Pinpoint the cell where the given text exists, returning its (x, y) midpoint coordinate. 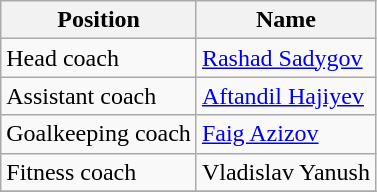
Aftandil Hajiyev (286, 96)
Vladislav Yanush (286, 172)
Assistant coach (99, 96)
Position (99, 20)
Head coach (99, 58)
Name (286, 20)
Goalkeeping coach (99, 134)
Rashad Sadygov (286, 58)
Fitness coach (99, 172)
Faig Azizov (286, 134)
